Determine the [x, y] coordinate at the center of the cell enclosing the given text.  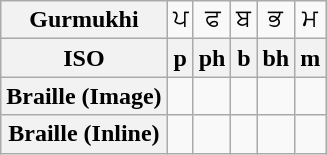
m [310, 58]
ISO [84, 58]
Braille (Image) [84, 96]
ਮ [310, 20]
Braille (Inline) [84, 134]
Gurmukhi [84, 20]
ਫ [212, 20]
b [244, 58]
bh [276, 58]
ਬ [244, 20]
ਪ [180, 20]
ph [212, 58]
ਭ [276, 20]
p [180, 58]
